Pinpoint the cell where the given text exists, returning its [X, Y] midpoint coordinate. 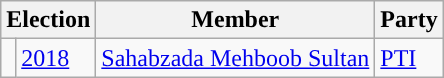
Election [48, 20]
2018 [56, 58]
Party [409, 20]
Sahabzada Mehboob Sultan [236, 58]
PTI [409, 58]
Member [236, 20]
